Provide the [X, Y] coordinate of the cell's center where the given text is located.  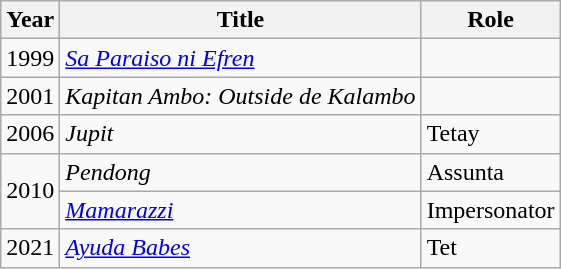
2021 [30, 248]
Role [490, 20]
Assunta [490, 172]
Mamarazzi [240, 210]
Tet [490, 248]
2010 [30, 191]
2001 [30, 96]
2006 [30, 134]
Pendong [240, 172]
Kapitan Ambo: Outside de Kalambo [240, 96]
Ayuda Babes [240, 248]
Tetay [490, 134]
1999 [30, 58]
Title [240, 20]
Jupit [240, 134]
Impersonator [490, 210]
Year [30, 20]
Sa Paraiso ni Efren [240, 58]
